Provide the (x, y) coordinate of the cell's center where the given text is located.  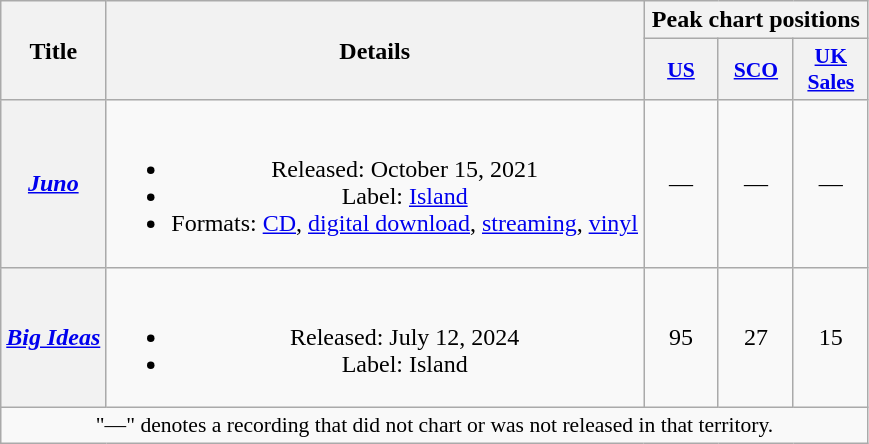
Big Ideas (54, 337)
UKSales (830, 70)
Details (375, 50)
Juno (54, 184)
"—" denotes a recording that did not chart or was not released in that territory. (434, 425)
US (682, 70)
SCO (756, 70)
Released: October 15, 2021Label: IslandFormats: CD, digital download, streaming, vinyl (375, 184)
Title (54, 50)
15 (830, 337)
Released: July 12, 2024Label: Island (375, 337)
Peak chart positions (756, 20)
27 (756, 337)
95 (682, 337)
